Scan for the cell matching the given text and deliver its [X, Y] coordinate at center. 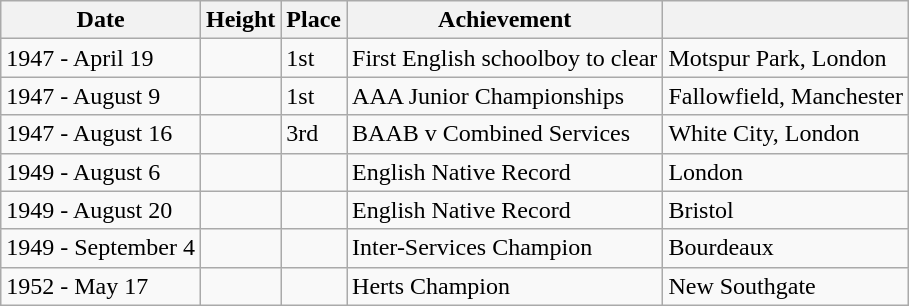
1947 - August 16 [101, 134]
Bristol [786, 210]
1952 - May 17 [101, 286]
Inter-Services Champion [505, 248]
1949 - August 6 [101, 172]
AAA Junior Championships [505, 96]
3rd [314, 134]
1947 - August 9 [101, 96]
New Southgate [786, 286]
Height [240, 20]
1949 - August 20 [101, 210]
London [786, 172]
1949 - September 4 [101, 248]
Date [101, 20]
1947 - April 19 [101, 58]
White City, London [786, 134]
BAAB v Combined Services [505, 134]
Achievement [505, 20]
Herts Champion [505, 286]
Fallowfield, Manchester [786, 96]
Bourdeaux [786, 248]
First English schoolboy to clear [505, 58]
Motspur Park, London [786, 58]
Place [314, 20]
